Pinpoint the cell where the given text exists, returning its [x, y] midpoint coordinate. 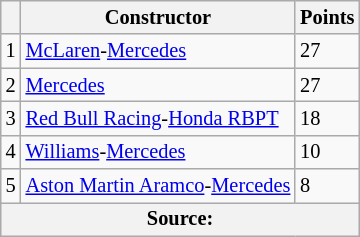
2 [11, 85]
Source: [180, 219]
Williams-Mercedes [158, 152]
18 [327, 118]
Constructor [158, 17]
Mercedes [158, 85]
Red Bull Racing-Honda RBPT [158, 118]
8 [327, 186]
Points [327, 17]
Aston Martin Aramco-Mercedes [158, 186]
3 [11, 118]
10 [327, 152]
5 [11, 186]
4 [11, 152]
McLaren-Mercedes [158, 51]
1 [11, 51]
